Pinpoint the cell where the given text exists, returning its [x, y] midpoint coordinate. 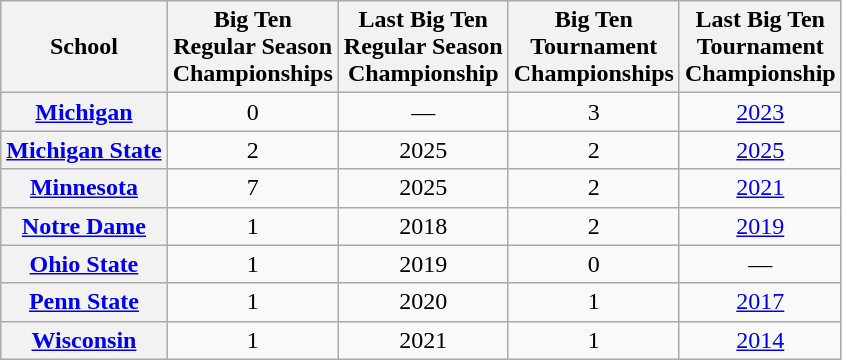
2017 [760, 302]
2023 [760, 112]
Last Big TenRegular SeasonChampionship [423, 47]
Notre Dame [84, 226]
3 [594, 112]
Minnesota [84, 188]
2020 [423, 302]
School [84, 47]
7 [252, 188]
Penn State [84, 302]
Last Big TenTournamentChampionship [760, 47]
Ohio State [84, 264]
Michigan State [84, 150]
Big TenRegular SeasonChampionships [252, 47]
Big TenTournamentChampionships [594, 47]
Michigan [84, 112]
Wisconsin [84, 340]
2018 [423, 226]
2014 [760, 340]
